Search for the cell housing the specified text and yield its (X, Y) center coordinate. 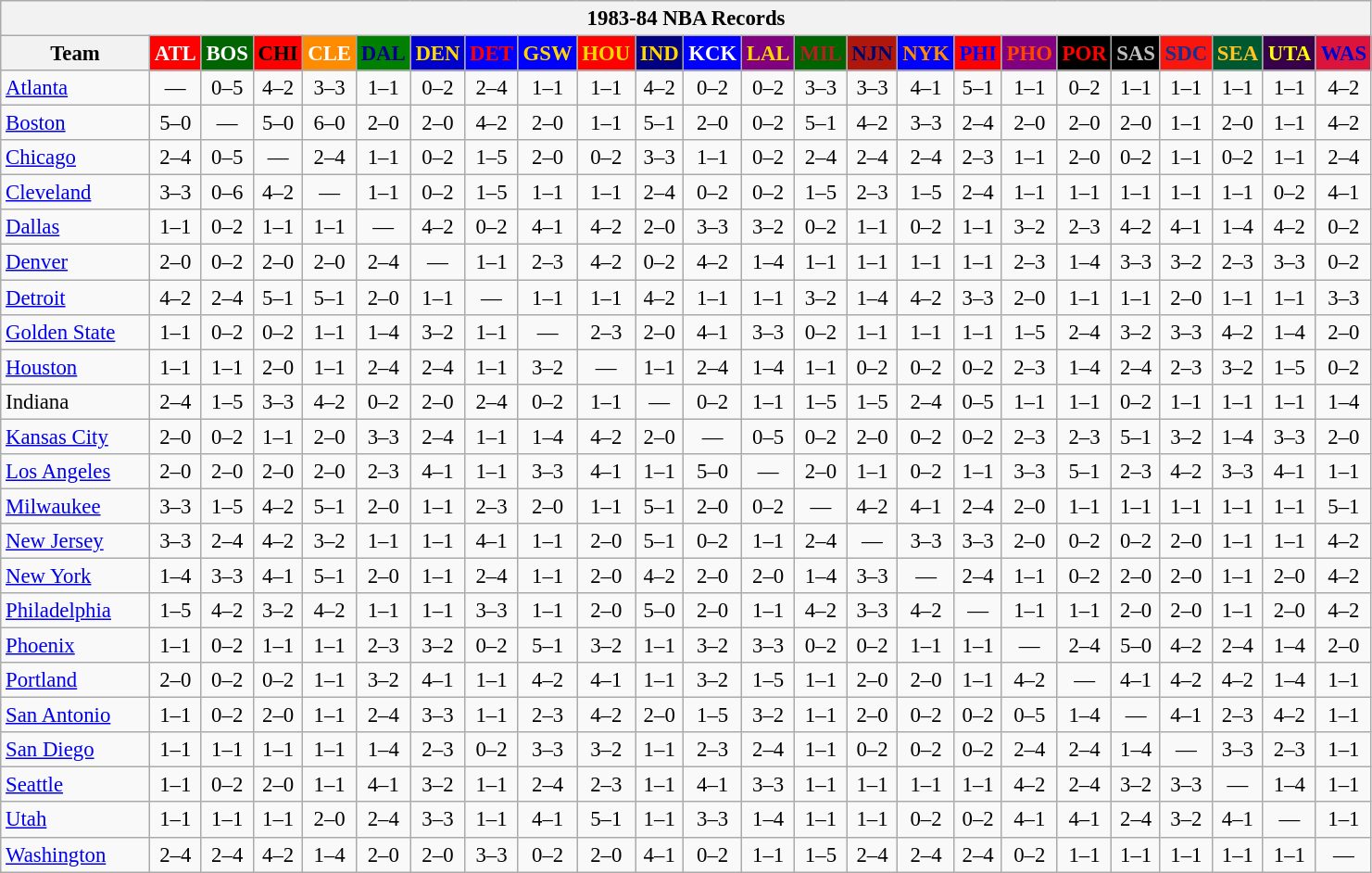
Washington (76, 854)
0–6 (227, 193)
Phoenix (76, 646)
HOU (606, 54)
DAL (384, 54)
Milwaukee (76, 506)
SAS (1136, 54)
San Diego (76, 750)
GSW (548, 54)
BOS (227, 54)
SDC (1186, 54)
Detroit (76, 297)
IND (660, 54)
Houston (76, 367)
NJN (873, 54)
Cleveland (76, 193)
New Jersey (76, 541)
WAS (1343, 54)
PHO (1029, 54)
Boston (76, 123)
Utah (76, 820)
CHI (278, 54)
CLE (330, 54)
1983-84 NBA Records (686, 19)
Indiana (76, 401)
New York (76, 576)
NYK (926, 54)
DET (491, 54)
6–0 (330, 123)
San Antonio (76, 715)
Chicago (76, 158)
LAL (767, 54)
Seattle (76, 785)
KCK (713, 54)
UTA (1290, 54)
POR (1084, 54)
DEN (437, 54)
Philadelphia (76, 611)
Kansas City (76, 436)
Los Angeles (76, 472)
Team (76, 54)
Golden State (76, 332)
PHI (978, 54)
ATL (175, 54)
Atlanta (76, 88)
MIL (821, 54)
Portland (76, 680)
Denver (76, 262)
SEA (1238, 54)
Dallas (76, 227)
